For the text-containing cell, return its midpoint in [X, Y] coordinate format. 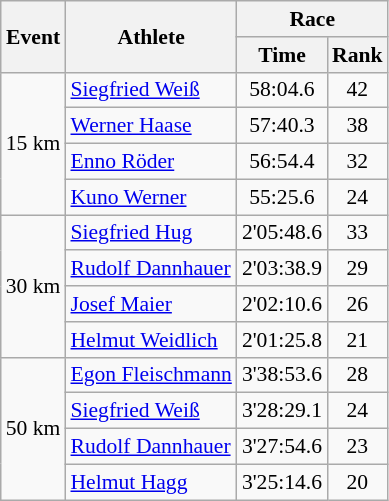
Kuno Werner [150, 197]
29 [358, 269]
55:25.6 [282, 197]
20 [358, 482]
23 [358, 447]
21 [358, 340]
58:04.6 [282, 90]
42 [358, 90]
28 [358, 375]
57:40.3 [282, 126]
2'01:25.8 [282, 340]
3'25:14.6 [282, 482]
32 [358, 162]
Athlete [150, 36]
50 km [34, 428]
3'28:29.1 [282, 411]
Enno Röder [150, 162]
2'02:10.6 [282, 304]
2'05:48.6 [282, 233]
26 [358, 304]
Event [34, 36]
Helmut Weidlich [150, 340]
Egon Fleischmann [150, 375]
56:54.4 [282, 162]
Werner Haase [150, 126]
15 km [34, 143]
Siegfried Hug [150, 233]
Helmut Hagg [150, 482]
3'27:54.6 [282, 447]
Race [312, 19]
33 [358, 233]
3'38:53.6 [282, 375]
2'03:38.9 [282, 269]
Rank [358, 55]
Josef Maier [150, 304]
38 [358, 126]
Time [282, 55]
30 km [34, 286]
